Search for the cell housing the specified text and yield its [x, y] center coordinate. 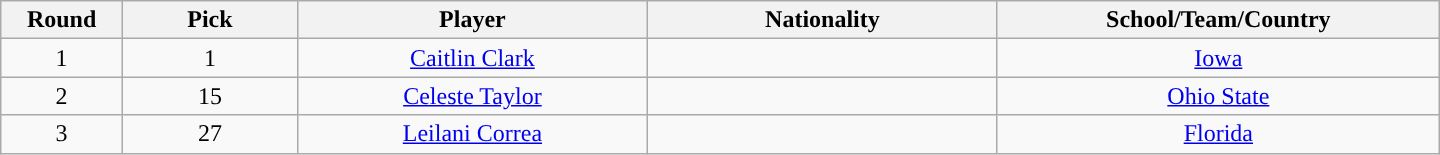
Leilani Correa [472, 134]
27 [210, 134]
2 [62, 96]
Celeste Taylor [472, 96]
Caitlin Clark [472, 58]
Ohio State [1218, 96]
School/Team/Country [1218, 20]
15 [210, 96]
Player [472, 20]
Florida [1218, 134]
3 [62, 134]
Pick [210, 20]
Nationality [822, 20]
Round [62, 20]
Iowa [1218, 58]
